Provide the [X, Y] coordinate of the cell's center where the given text is located.  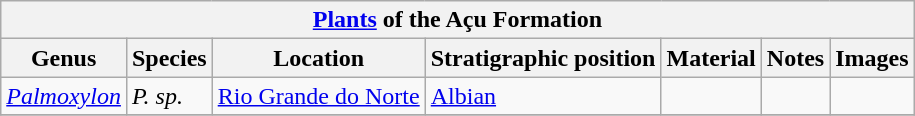
Images [872, 58]
Palmoxylon [64, 96]
Notes [795, 58]
Location [318, 58]
Material [711, 58]
Albian [543, 96]
Stratigraphic position [543, 58]
Species [169, 58]
P. sp. [169, 96]
Genus [64, 58]
Rio Grande do Norte [318, 96]
Plants of the Açu Formation [458, 20]
